Locate the cell with the specified text and output its (x, y) center coordinate. 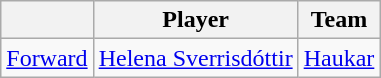
Forward (47, 58)
Helena Sverrisdóttir (196, 58)
Team (339, 20)
Haukar (339, 58)
Player (196, 20)
